Identify which cell holds the provided text, then report its (X, Y) central coordinate. 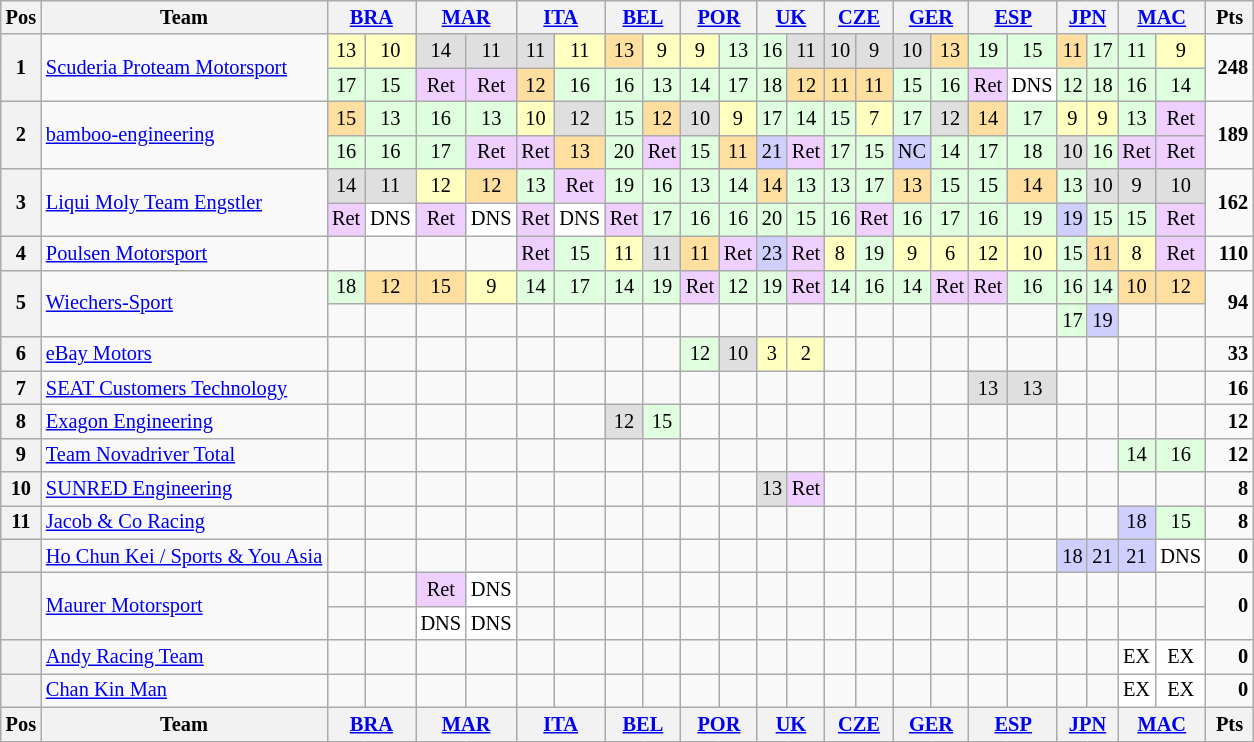
Chan Kin Man (184, 690)
33 (1230, 354)
Poulsen Motorsport (184, 253)
248 (1230, 68)
110 (1230, 253)
Jacob & Co Racing (184, 522)
Liqui Moly Team Engstler (184, 202)
Exagon Engineering (184, 421)
SEAT Customers Technology (184, 388)
5 (21, 304)
bamboo-engineering (184, 134)
Andy Racing Team (184, 657)
Ho Chun Kei / Sports & You Asia (184, 556)
189 (1230, 134)
4 (21, 253)
Scuderia Proteam Motorsport (184, 68)
Wiechers-Sport (184, 304)
NC (912, 152)
162 (1230, 202)
eBay Motors (184, 354)
1 (21, 68)
Team Novadriver Total (184, 455)
23 (772, 253)
SUNRED Engineering (184, 489)
94 (1230, 304)
Maurer Motorsport (184, 606)
